Provide the [x, y] coordinate of the cell's center where the given text is located.  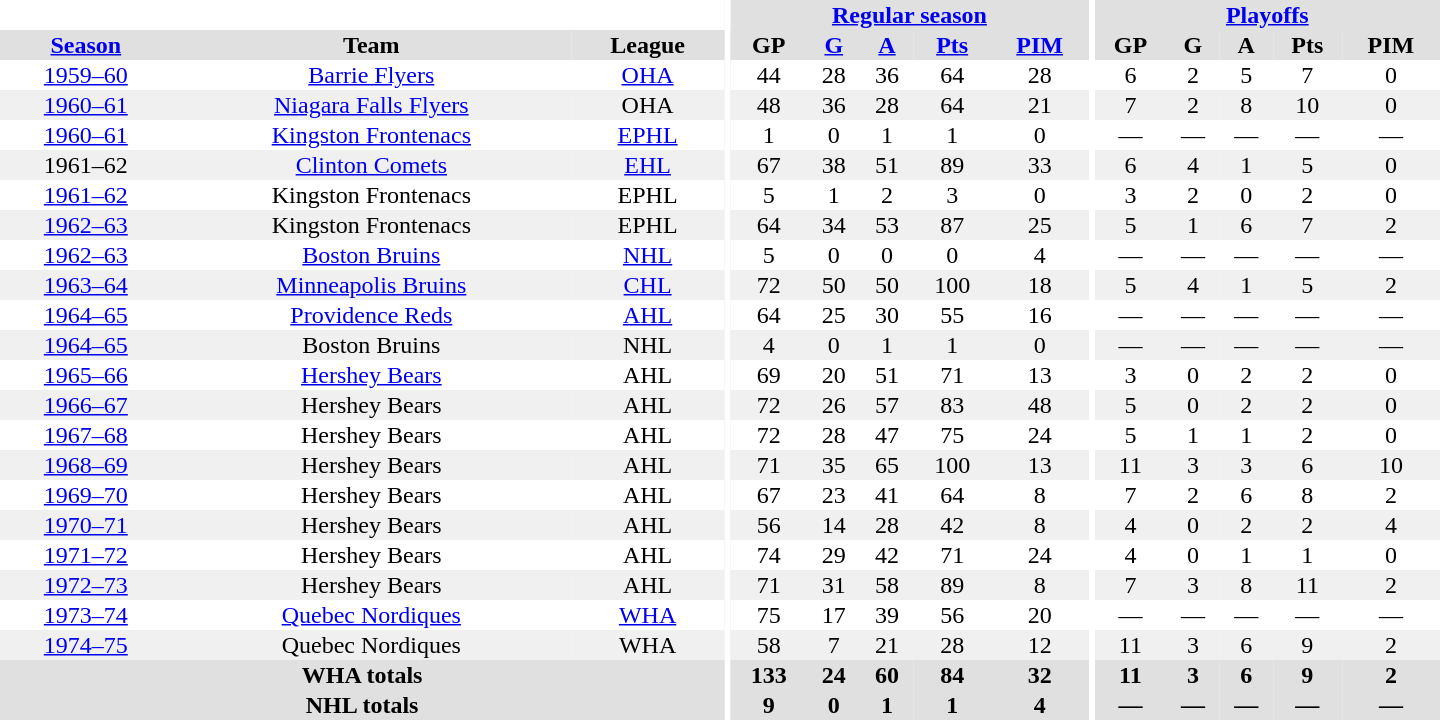
34 [834, 225]
74 [768, 555]
32 [1040, 675]
Regular season [909, 15]
44 [768, 75]
1966–67 [86, 405]
33 [1040, 165]
23 [834, 495]
1971–72 [86, 555]
39 [886, 615]
69 [768, 375]
38 [834, 165]
26 [834, 405]
Barrie Flyers [372, 75]
Niagara Falls Flyers [372, 105]
84 [952, 675]
Clinton Comets [372, 165]
31 [834, 585]
57 [886, 405]
16 [1040, 315]
Season [86, 45]
35 [834, 465]
133 [768, 675]
Minneapolis Bruins [372, 285]
14 [834, 525]
12 [1040, 645]
55 [952, 315]
WHA totals [362, 675]
CHL [648, 285]
83 [952, 405]
53 [886, 225]
1973–74 [86, 615]
18 [1040, 285]
League [648, 45]
30 [886, 315]
EHL [648, 165]
NHL totals [362, 705]
1968–69 [86, 465]
1959–60 [86, 75]
Providence Reds [372, 315]
17 [834, 615]
41 [886, 495]
Playoffs [1268, 15]
1972–73 [86, 585]
1974–75 [86, 645]
1965–66 [86, 375]
1969–70 [86, 495]
1970–71 [86, 525]
1967–68 [86, 435]
1963–64 [86, 285]
29 [834, 555]
65 [886, 465]
Team [372, 45]
47 [886, 435]
87 [952, 225]
60 [886, 675]
